Output the (x, y) coordinate of the center of the cell containing the given text.  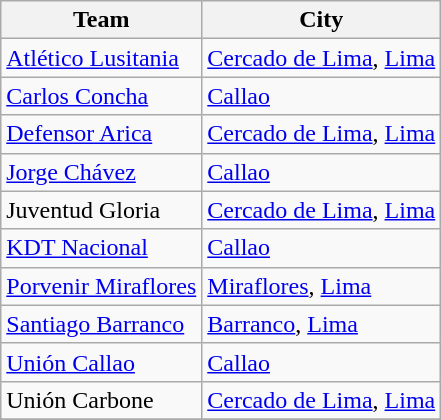
Jorge Chávez (102, 172)
Unión Callao (102, 362)
Team (102, 20)
Santiago Barranco (102, 324)
Carlos Concha (102, 96)
City (322, 20)
Barranco, Lima (322, 324)
Unión Carbone (102, 400)
Porvenir Miraflores (102, 286)
KDT Nacional (102, 248)
Defensor Arica (102, 134)
Miraflores, Lima (322, 286)
Juventud Gloria (102, 210)
Atlético Lusitania (102, 58)
